Capture the cell that displays the provided text and extract its (x, y) central coordinate. 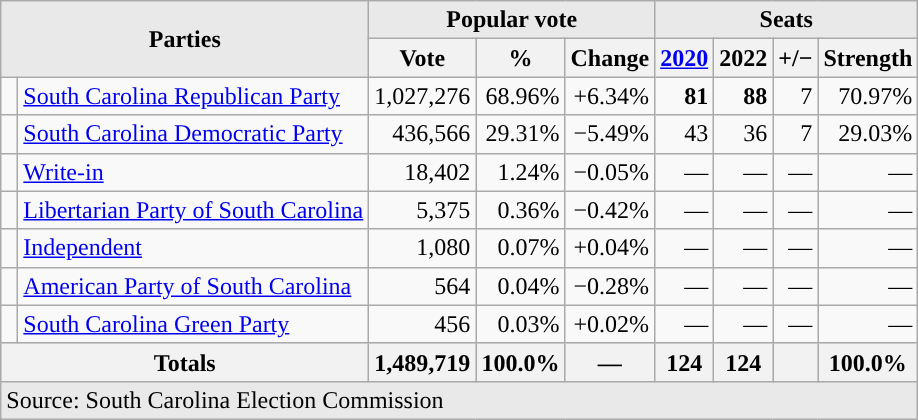
1,489,719 (422, 362)
South Carolina Democratic Party (194, 134)
South Carolina Republican Party (194, 96)
−0.28% (610, 286)
−5.49% (610, 134)
88 (744, 96)
Libertarian Party of South Carolina (194, 210)
Vote (422, 58)
1.24% (520, 172)
70.97% (868, 96)
18,402 (422, 172)
+0.04% (610, 248)
+/− (796, 58)
Totals (185, 362)
29.31% (520, 134)
436,566 (422, 134)
Change (610, 58)
0.04% (520, 286)
29.03% (868, 134)
5,375 (422, 210)
0.03% (520, 324)
456 (422, 324)
Parties (185, 39)
2020 (684, 58)
% (520, 58)
South Carolina Green Party (194, 324)
43 (684, 134)
Strength (868, 58)
1,027,276 (422, 96)
564 (422, 286)
Source: South Carolina Election Commission (460, 400)
Seats (786, 20)
American Party of South Carolina (194, 286)
36 (744, 134)
68.96% (520, 96)
0.07% (520, 248)
0.36% (520, 210)
Write-in (194, 172)
+0.02% (610, 324)
81 (684, 96)
−0.05% (610, 172)
1,080 (422, 248)
Independent (194, 248)
+6.34% (610, 96)
Popular vote (512, 20)
−0.42% (610, 210)
2022 (744, 58)
